Provide the (X, Y) coordinate of the cell's center where the given text is located.  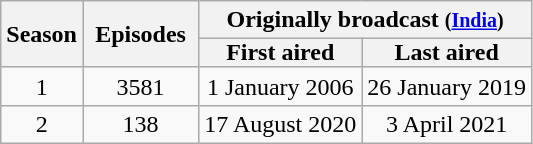
17 August 2020 (280, 124)
First aired (280, 53)
2 (42, 124)
1 January 2006 (280, 86)
26 January 2019 (447, 86)
138 (140, 124)
3581 (140, 86)
3 April 2021 (447, 124)
Last aired (447, 53)
Season (42, 34)
Originally broadcast (India) (366, 20)
1 (42, 86)
Episodes (140, 34)
